From the cell containing the given text, extract its center point as [x, y] coordinate. 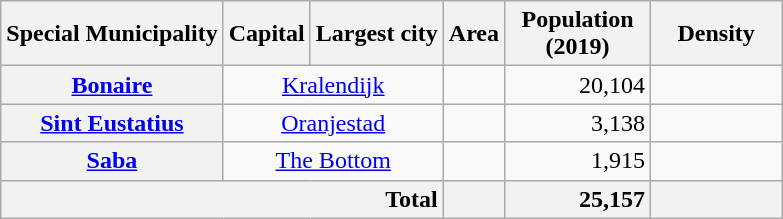
Density [716, 34]
Oranjestad [333, 123]
Total [222, 199]
Saba [112, 161]
Capital [266, 34]
1,915 [578, 161]
20,104 [578, 85]
Special Municipality [112, 34]
Kralendijk [333, 85]
3,138 [578, 123]
Sint Eustatius [112, 123]
The Bottom [333, 161]
25,157 [578, 199]
Largest city [376, 34]
Area [474, 34]
Population(2019) [578, 34]
Bonaire [112, 85]
